From the cell containing the given text, extract its center point as (x, y) coordinate. 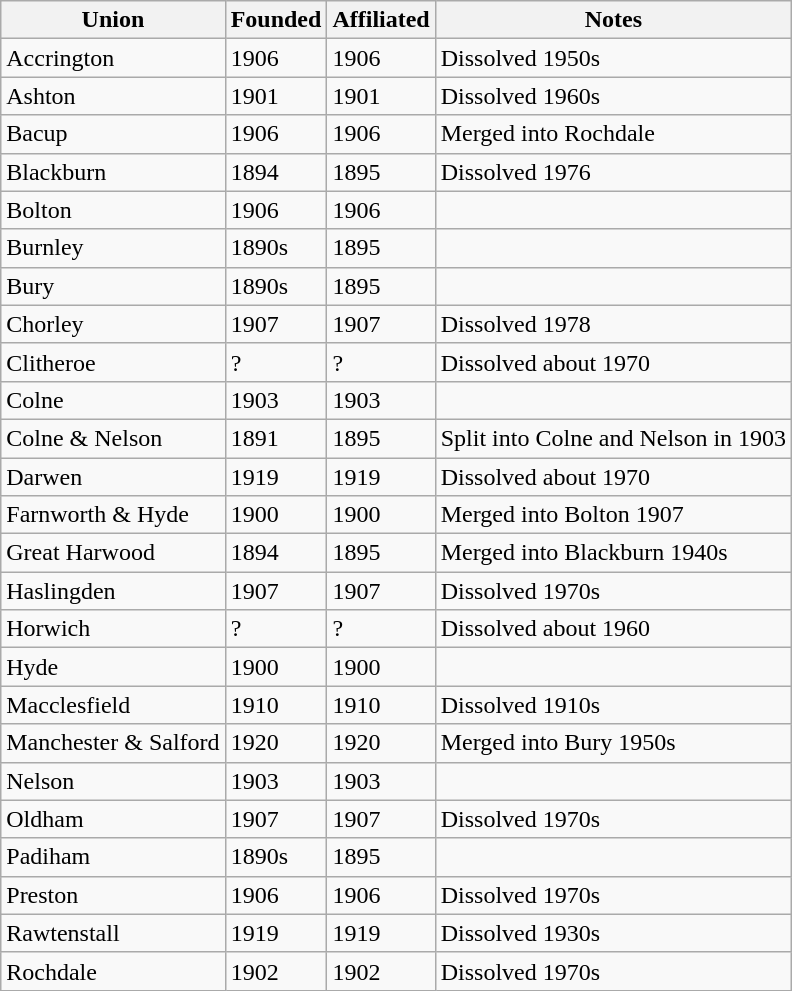
Founded (276, 20)
Macclesfield (113, 705)
Split into Colne and Nelson in 1903 (613, 438)
Dissolved 1950s (613, 58)
Colne (113, 400)
1891 (276, 438)
Dissolved 1930s (613, 933)
Haslingden (113, 591)
Merged into Bolton 1907 (613, 515)
Hyde (113, 667)
Bacup (113, 134)
Affiliated (381, 20)
Dissolved about 1960 (613, 629)
Union (113, 20)
Merged into Rochdale (613, 134)
Farnworth & Hyde (113, 515)
Merged into Bury 1950s (613, 743)
Dissolved 1960s (613, 96)
Rawtenstall (113, 933)
Nelson (113, 781)
Burnley (113, 248)
Padiham (113, 857)
Manchester & Salford (113, 743)
Bury (113, 286)
Dissolved 1978 (613, 324)
Chorley (113, 324)
Merged into Blackburn 1940s (613, 553)
Notes (613, 20)
Bolton (113, 210)
Dissolved 1910s (613, 705)
Horwich (113, 629)
Great Harwood (113, 553)
Ashton (113, 96)
Darwen (113, 477)
Oldham (113, 819)
Colne & Nelson (113, 438)
Preston (113, 895)
Clitheroe (113, 362)
Blackburn (113, 172)
Dissolved 1976 (613, 172)
Rochdale (113, 971)
Accrington (113, 58)
